Return the (X, Y) coordinate for the center point of the cell that contains the specified text.  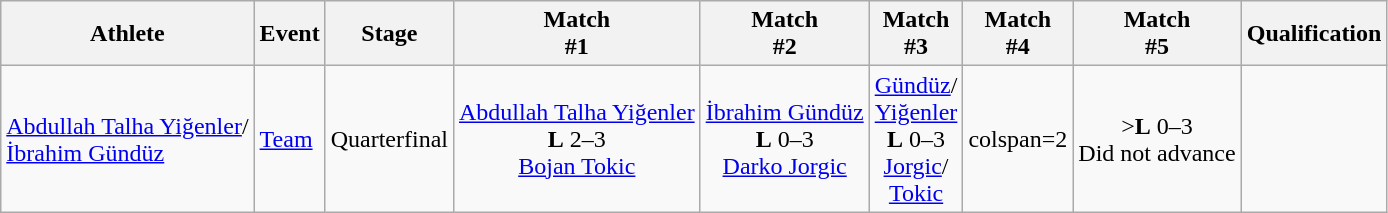
Match#4 (1018, 34)
Abdullah Talha YiğenlerL 2–3 Bojan Tokic (576, 139)
Athlete (128, 34)
Team (290, 139)
Quarterfinal (389, 139)
Match#3 (916, 34)
colspan=2 (1018, 139)
Match#2 (784, 34)
Match#1 (576, 34)
Stage (389, 34)
İbrahim GündüzL 0–3 Darko Jorgic (784, 139)
>L 0–3Did not advance (1157, 139)
Event (290, 34)
Abdullah Talha Yiğenler/İbrahim Gündüz (128, 139)
Qualification (1314, 34)
Gündüz/YiğenlerL 0–3 Jorgic/Tokic (916, 139)
Match#5 (1157, 34)
